Locate the cell with the specified text and output its (X, Y) center coordinate. 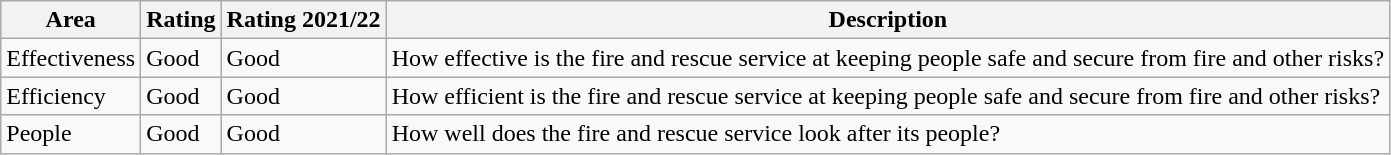
Description (888, 20)
How effective is the fire and rescue service at keeping people safe and secure from fire and other risks? (888, 58)
Rating (181, 20)
How well does the fire and rescue service look after its people? (888, 134)
Effectiveness (71, 58)
Area (71, 20)
Rating 2021/22 (304, 20)
How efficient is the fire and rescue service at keeping people safe and secure from fire and other risks? (888, 96)
Efficiency (71, 96)
People (71, 134)
